Find where the given text appears and provide that cell's center as (x, y) coordinate. 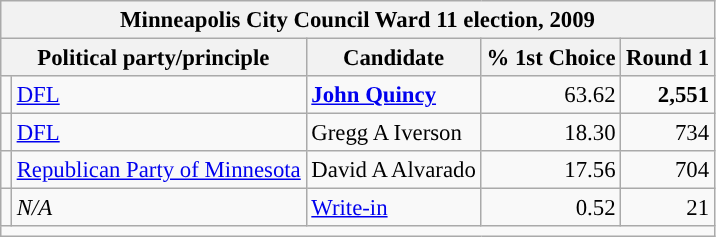
704 (668, 170)
David A Alvarado (394, 170)
Candidate (394, 58)
63.62 (551, 95)
John Quincy (394, 95)
Political party/principle (154, 58)
% 1st Choice (551, 58)
Round 1 (668, 58)
734 (668, 133)
N/A (158, 208)
Gregg A Iverson (394, 133)
17.56 (551, 170)
Republican Party of Minnesota (158, 170)
21 (668, 208)
Write-in (394, 208)
0.52 (551, 208)
Minneapolis City Council Ward 11 election, 2009 (358, 20)
2,551 (668, 95)
18.30 (551, 133)
